Determine the [X, Y] coordinate at the center of the cell enclosing the given text.  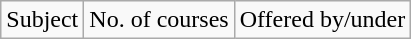
No. of courses [159, 20]
Subject [42, 20]
Offered by/under [322, 20]
